For the text-containing cell, return its midpoint in [X, Y] coordinate format. 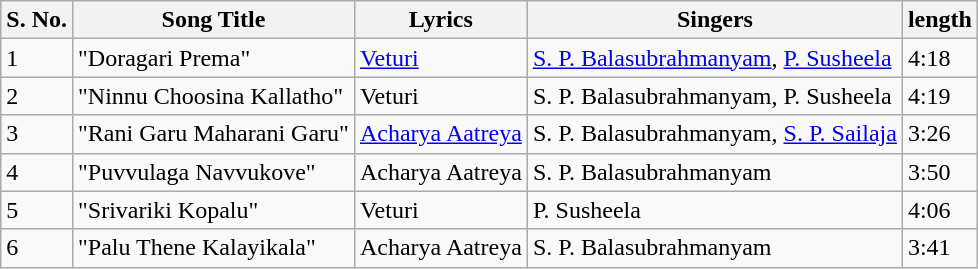
4:18 [940, 58]
6 [37, 248]
4:19 [940, 96]
Song Title [213, 20]
4:06 [940, 210]
"Palu Thene Kalayikala" [213, 248]
4 [37, 172]
Lyrics [440, 20]
S. P. Balasubrahmanyam, S. P. Sailaja [714, 134]
"Srivariki Kopalu" [213, 210]
"Rani Garu Maharani Garu" [213, 134]
2 [37, 96]
length [940, 20]
"Puvvulaga Navvukove" [213, 172]
3:41 [940, 248]
"Doragari Prema" [213, 58]
3 [37, 134]
S. No. [37, 20]
"Ninnu Choosina Kallatho" [213, 96]
P. Susheela [714, 210]
5 [37, 210]
3:50 [940, 172]
Singers [714, 20]
3:26 [940, 134]
1 [37, 58]
